Determine the (x, y) coordinate at the center of the cell enclosing the given text.  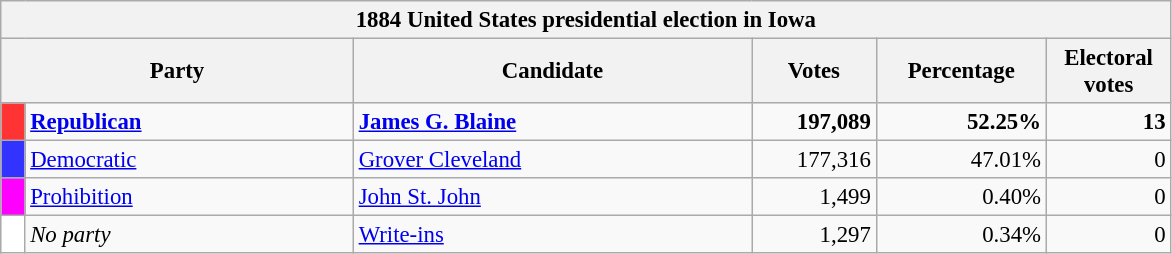
1,297 (814, 235)
Prohibition (189, 197)
52.25% (961, 122)
0.40% (961, 197)
No party (189, 235)
Percentage (961, 72)
Candidate (552, 72)
Electoral votes (1108, 72)
Republican (189, 122)
47.01% (961, 160)
1,499 (814, 197)
Party (178, 72)
James G. Blaine (552, 122)
177,316 (814, 160)
197,089 (814, 122)
1884 United States presidential election in Iowa (586, 20)
13 (1108, 122)
John St. John (552, 197)
Grover Cleveland (552, 160)
Write-ins (552, 235)
Democratic (189, 160)
Votes (814, 72)
0.34% (961, 235)
